Search for the cell housing the specified text and yield its (X, Y) center coordinate. 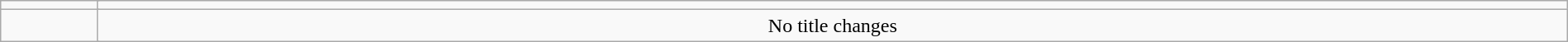
No title changes (832, 26)
